Search for the cell housing the specified text and yield its (x, y) center coordinate. 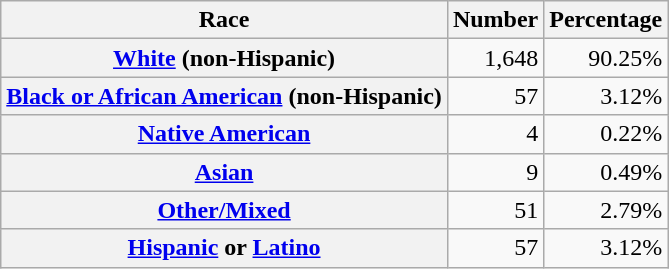
Other/Mixed (224, 210)
0.22% (606, 134)
White (non-Hispanic) (224, 58)
51 (495, 210)
Black or African American (non-Hispanic) (224, 96)
Percentage (606, 20)
1,648 (495, 58)
0.49% (606, 172)
9 (495, 172)
Native American (224, 134)
Hispanic or Latino (224, 248)
90.25% (606, 58)
Race (224, 20)
Asian (224, 172)
4 (495, 134)
Number (495, 20)
2.79% (606, 210)
